For the text-containing cell, return its midpoint in (X, Y) coordinate format. 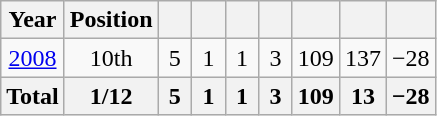
Total (33, 96)
137 (362, 58)
Position (111, 20)
Year (33, 20)
2008 (33, 58)
1/12 (111, 96)
13 (362, 96)
10th (111, 58)
